Determine the [X, Y] coordinate at the center of the cell enclosing the given text.  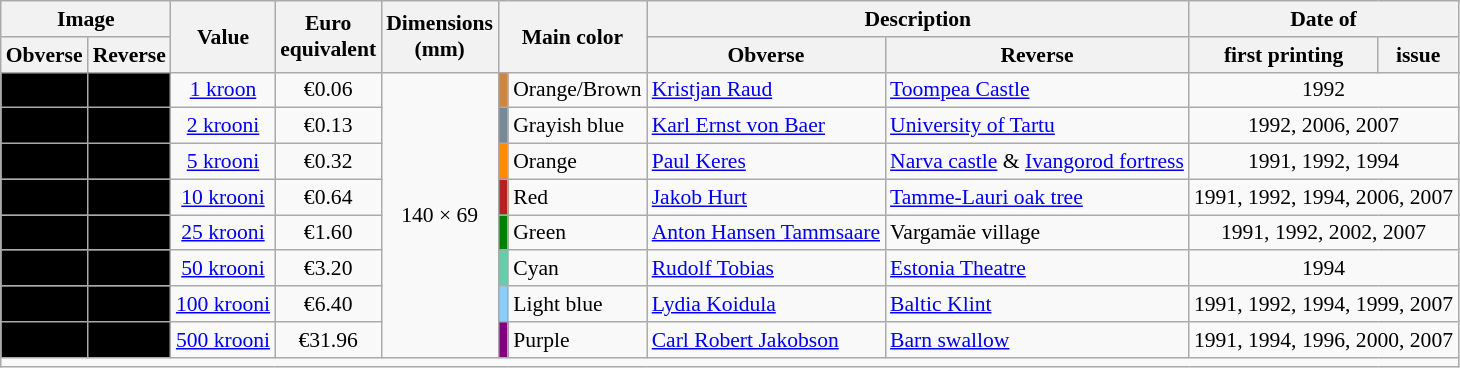
Paul Keres [766, 162]
Orange/Brown [577, 90]
Grayish blue [577, 126]
1991, 1992, 1994, 1999, 2007 [1324, 304]
first printing [1284, 55]
€0.06 [328, 90]
1991, 1992, 1994, 2006, 2007 [1324, 197]
Description [918, 19]
Lydia Koidula [766, 304]
€6.40 [328, 304]
Light blue [577, 304]
100 krooni [223, 304]
Value [223, 36]
€0.64 [328, 197]
Dimensions(mm) [440, 36]
Karl Ernst von Baer [766, 126]
€0.13 [328, 126]
Image [86, 19]
€3.20 [328, 269]
Anton Hansen Tammsaare [766, 233]
Rudolf Tobias [766, 269]
Purple [577, 340]
Tamme-Lauri oak tree [1037, 197]
Estonia Theatre [1037, 269]
50 krooni [223, 269]
Toompea Castle [1037, 90]
Baltic Klint [1037, 304]
10 krooni [223, 197]
€31.96 [328, 340]
€0.32 [328, 162]
Barn swallow [1037, 340]
1991, 1992, 2002, 2007 [1324, 233]
Green [577, 233]
140 × 69 [440, 214]
Carl Robert Jakobson [766, 340]
Kristjan Raud [766, 90]
5 krooni [223, 162]
Date of [1324, 19]
Cyan [577, 269]
25 krooni [223, 233]
Red [577, 197]
2 krooni [223, 126]
1992, 2006, 2007 [1324, 126]
Euroequivalent [328, 36]
Jakob Hurt [766, 197]
500 krooni [223, 340]
1994 [1324, 269]
€1.60 [328, 233]
Narva castle & Ivangorod fortress [1037, 162]
1992 [1324, 90]
issue [1418, 55]
University of Tartu [1037, 126]
Vargamäe village [1037, 233]
1991, 1992, 1994 [1324, 162]
1 kroon [223, 90]
1991, 1994, 1996, 2000, 2007 [1324, 340]
Main color [572, 36]
Orange [577, 162]
